Scan for the cell matching the given text and deliver its [X, Y] coordinate at center. 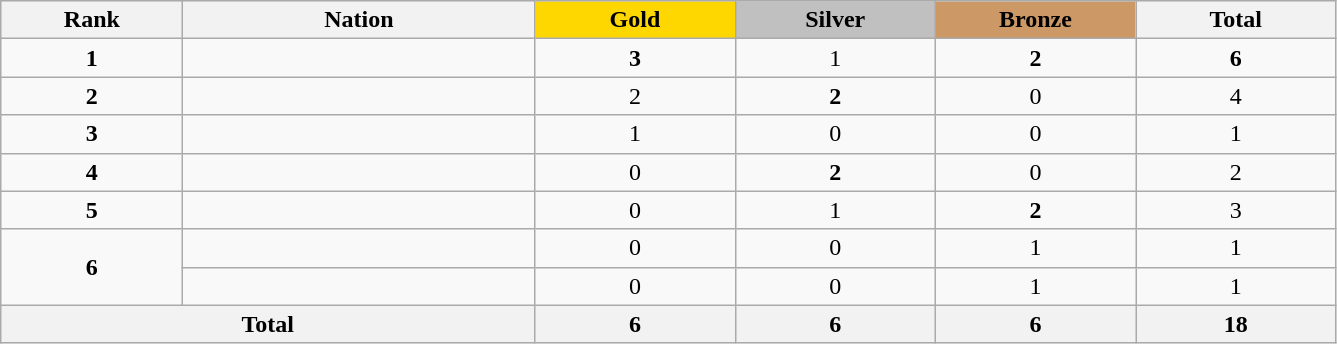
Bronze [1035, 20]
18 [1236, 324]
5 [92, 210]
Silver [835, 20]
Gold [635, 20]
Rank [92, 20]
Nation [359, 20]
